Capture the cell that displays the provided text and extract its [x, y] central coordinate. 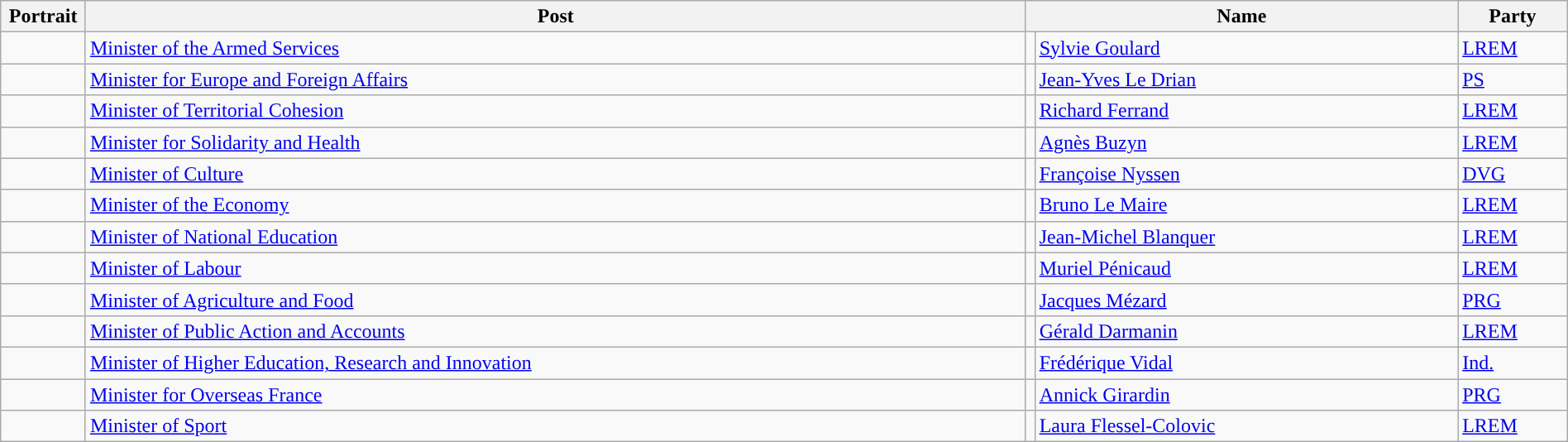
Minister of Labour [556, 268]
Bruno Le Maire [1246, 205]
Muriel Pénicaud [1246, 268]
Minister of Agriculture and Food [556, 300]
Name [1242, 17]
Minister of Public Action and Accounts [556, 331]
Minister for Overseas France [556, 395]
Party [1513, 17]
Jacques Mézard [1246, 300]
Agnès Buzyn [1246, 142]
Gérald Darmanin [1246, 331]
Jean-Yves Le Drian [1246, 79]
Minister of Higher Education, Research and Innovation [556, 363]
Minister of National Education [556, 237]
Frédérique Vidal [1246, 363]
DVG [1513, 174]
Ind. [1513, 363]
Minister for Solidarity and Health [556, 142]
Jean-Michel Blanquer [1246, 237]
Minister of the Armed Services [556, 48]
PS [1513, 79]
Minister of Culture [556, 174]
Richard Ferrand [1246, 111]
Laura Flessel-Colovic [1246, 426]
Annick Girardin [1246, 395]
Minister of Territorial Cohesion [556, 111]
Minister of the Economy [556, 205]
Post [556, 17]
Sylvie Goulard [1246, 48]
Minister for Europe and Foreign Affairs [556, 79]
Portrait [43, 17]
Françoise Nyssen [1246, 174]
Minister of Sport [556, 426]
